Locate the cell with the specified text and output its [X, Y] center coordinate. 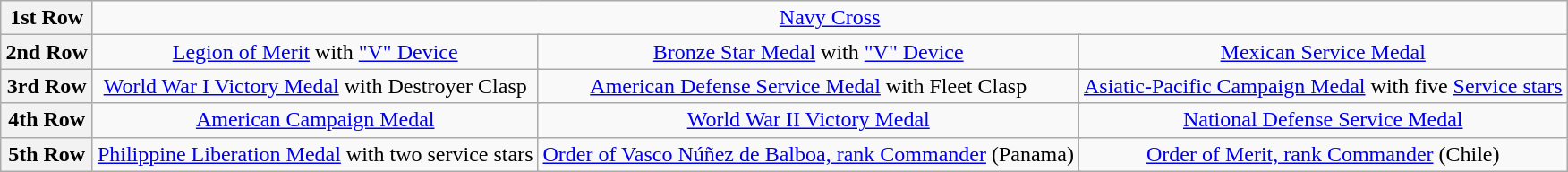
National Defense Service Medal [1323, 120]
World War II Victory Medal [808, 120]
2nd Row [47, 52]
Philippine Liberation Medal with two service stars [315, 154]
Mexican Service Medal [1323, 52]
Order of Vasco Núñez de Balboa, rank Commander (Panama) [808, 154]
Navy Cross [830, 18]
3rd Row [47, 86]
American Campaign Medal [315, 120]
5th Row [47, 154]
Asiatic-Pacific Campaign Medal with five Service stars [1323, 86]
Order of Merit, rank Commander (Chile) [1323, 154]
1st Row [47, 18]
American Defense Service Medal with Fleet Clasp [808, 86]
Bronze Star Medal with "V" Device [808, 52]
4th Row [47, 120]
World War I Victory Medal with Destroyer Clasp [315, 86]
Legion of Merit with "V" Device [315, 52]
